Scan for the cell matching the given text and deliver its (X, Y) coordinate at center. 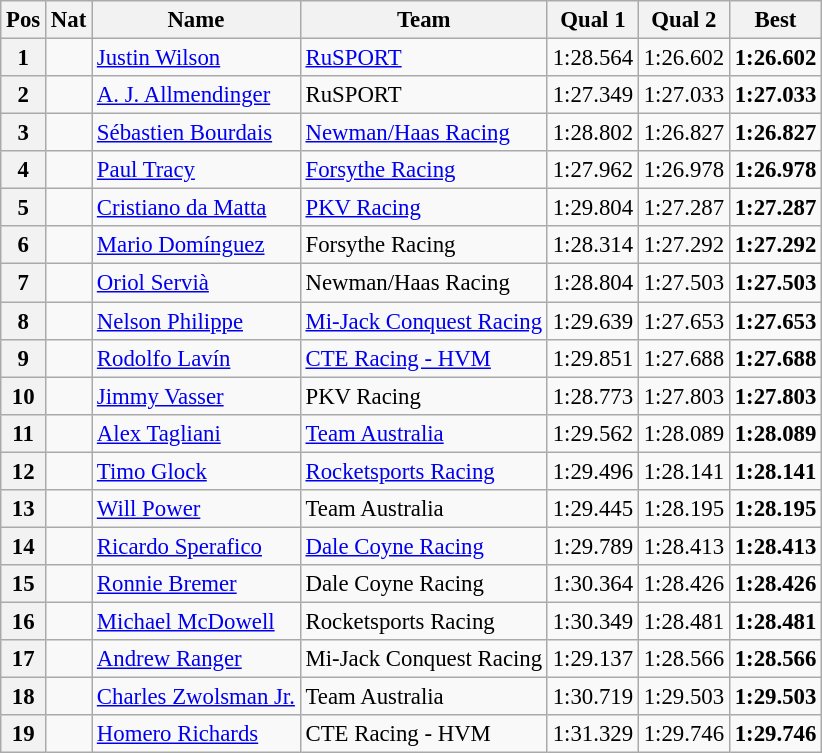
10 (24, 396)
Michael McDowell (196, 621)
8 (24, 321)
Rodolfo Lavín (196, 358)
13 (24, 509)
Qual 1 (592, 20)
4 (24, 170)
1:29.851 (592, 358)
1:29.639 (592, 321)
9 (24, 358)
1:30.719 (592, 697)
6 (24, 245)
1:29.804 (592, 208)
1:30.364 (592, 584)
Nelson Philippe (196, 321)
12 (24, 471)
Mario Domínguez (196, 245)
Ricardo Sperafico (196, 546)
15 (24, 584)
Oriol Servià (196, 283)
Justin Wilson (196, 58)
1:27.349 (592, 95)
1:28.564 (592, 58)
Andrew Ranger (196, 659)
5 (24, 208)
A. J. Allmendinger (196, 95)
Alex Tagliani (196, 433)
Best (775, 20)
Homero Richards (196, 734)
Timo Glock (196, 471)
1 (24, 58)
17 (24, 659)
Sébastien Bourdais (196, 133)
Paul Tracy (196, 170)
1:27.962 (592, 170)
1:29.137 (592, 659)
Charles Zwolsman Jr. (196, 697)
18 (24, 697)
1:30.349 (592, 621)
16 (24, 621)
11 (24, 433)
1:29.562 (592, 433)
1:29.789 (592, 546)
1:28.802 (592, 133)
14 (24, 546)
Pos (24, 20)
Will Power (196, 509)
19 (24, 734)
Ronnie Bremer (196, 584)
Qual 2 (684, 20)
1:31.329 (592, 734)
1:28.773 (592, 396)
Jimmy Vasser (196, 396)
1:28.804 (592, 283)
2 (24, 95)
Name (196, 20)
1:29.496 (592, 471)
Team (424, 20)
7 (24, 283)
Cristiano da Matta (196, 208)
1:29.445 (592, 509)
Nat (69, 20)
3 (24, 133)
1:28.314 (592, 245)
